Return (X, Y) of the center of cell containing provided text 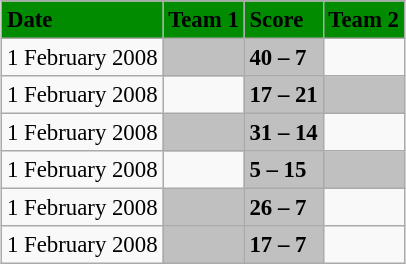
Team 1 (204, 20)
31 – 14 (284, 133)
17 – 7 (284, 245)
5 – 15 (284, 170)
Date (82, 20)
17 – 21 (284, 95)
Team 2 (364, 20)
Score (284, 20)
40 – 7 (284, 57)
26 – 7 (284, 208)
